Identify which cell holds the provided text, then report its [x, y] central coordinate. 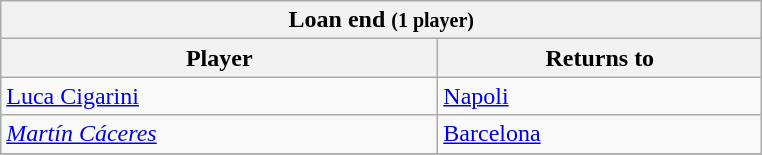
Napoli [600, 96]
Luca Cigarini [220, 96]
Returns to [600, 58]
Barcelona [600, 134]
Martín Cáceres [220, 134]
Loan end (1 player) [382, 20]
Player [220, 58]
